Return the (x, y) coordinate for the center point of the cell that contains the specified text.  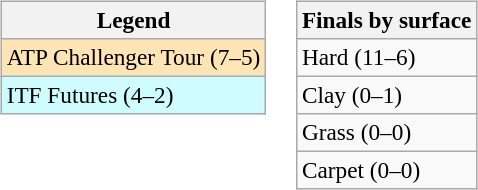
Carpet (0–0) (387, 171)
ATP Challenger Tour (7–5) (133, 57)
Grass (0–0) (387, 133)
Legend (133, 20)
Clay (0–1) (387, 95)
Hard (11–6) (387, 57)
ITF Futures (4–2) (133, 95)
Finals by surface (387, 20)
